Detect which cell encompasses the target text, then output its [x, y] center coordinate. 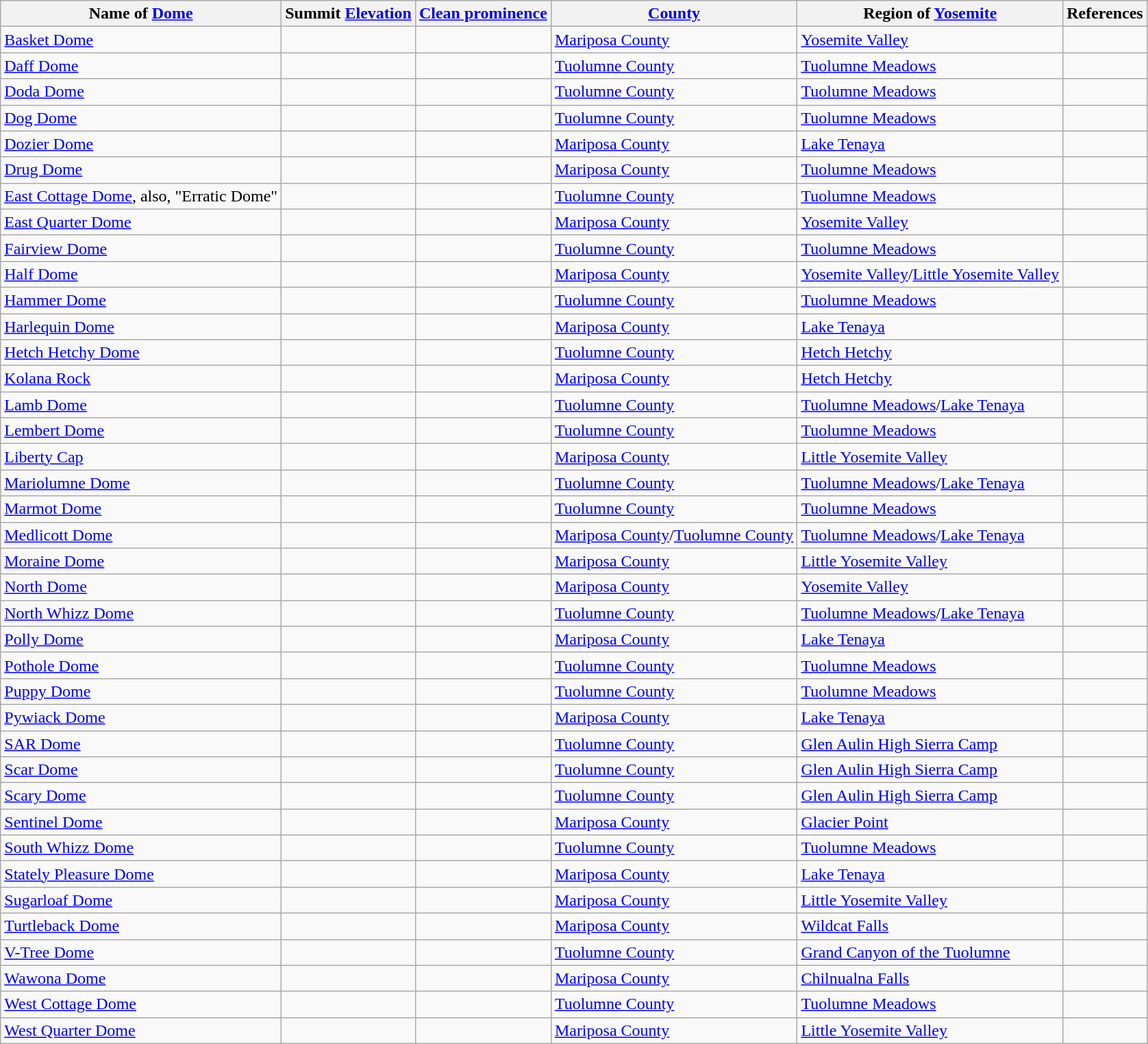
Grand Canyon of the Tuolumne [930, 952]
Lamb Dome [141, 405]
Sugarloaf Dome [141, 900]
Hetch Hetchy Dome [141, 353]
V-Tree Dome [141, 952]
Polly Dome [141, 639]
West Cottage Dome [141, 1004]
Marmot Dome [141, 509]
Dog Dome [141, 118]
South Whizz Dome [141, 848]
Pywiack Dome [141, 717]
Stately Pleasure Dome [141, 874]
North Whizz Dome [141, 613]
East Cottage Dome, also, "Erratic Dome" [141, 196]
Wildcat Falls [930, 926]
Fairview Dome [141, 248]
Chilnualna Falls [930, 978]
Summit Elevation [349, 14]
Medlicott Dome [141, 535]
Scary Dome [141, 796]
Doda Dome [141, 92]
Wawona Dome [141, 978]
Basket Dome [141, 40]
Liberty Cap [141, 457]
Name of Dome [141, 14]
Yosemite Valley/Little Yosemite Valley [930, 274]
Turtleback Dome [141, 926]
West Quarter Dome [141, 1030]
East Quarter Dome [141, 222]
Harlequin Dome [141, 327]
Scar Dome [141, 770]
Dozier Dome [141, 144]
County [674, 14]
Half Dome [141, 274]
Moraine Dome [141, 561]
Drug Dome [141, 170]
Clean prominence [483, 14]
Daff Dome [141, 66]
SAR Dome [141, 743]
Sentinel Dome [141, 822]
Pothole Dome [141, 665]
Mariolumne Dome [141, 483]
Puppy Dome [141, 691]
References [1106, 14]
Hammer Dome [141, 300]
Mariposa County/Tuolumne County [674, 535]
Glacier Point [930, 822]
North Dome [141, 587]
Lembert Dome [141, 431]
Kolana Rock [141, 379]
Region of Yosemite [930, 14]
